Pinpoint the cell where the given text exists, returning its (X, Y) midpoint coordinate. 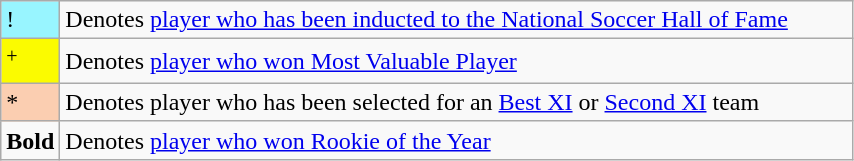
Denotes player who has been inducted to the National Soccer Hall of Fame (456, 20)
+ (30, 62)
Denotes player who has been selected for an Best XI or Second XI team (456, 102)
* (30, 102)
Bold (30, 140)
Denotes player who won Most Valuable Player (456, 62)
! (30, 20)
Denotes player who won Rookie of the Year (456, 140)
